Scan for the cell matching the given text and deliver its (X, Y) coordinate at center. 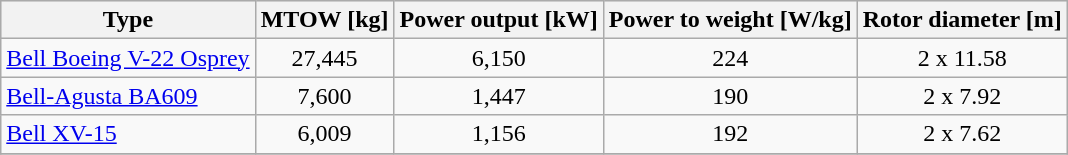
Bell Boeing V-22 Osprey (128, 58)
Bell-Agusta BA609 (128, 96)
7,600 (324, 96)
2 x 7.92 (962, 96)
Rotor diameter [m] (962, 20)
2 x 7.62 (962, 134)
6,150 (498, 58)
1,447 (498, 96)
192 (730, 134)
Bell XV-15 (128, 134)
Power to weight [W/kg] (730, 20)
27,445 (324, 58)
2 x 11.58 (962, 58)
190 (730, 96)
Type (128, 20)
6,009 (324, 134)
MTOW [kg] (324, 20)
1,156 (498, 134)
Power output [kW] (498, 20)
224 (730, 58)
